Return [x, y] of the center of cell containing provided text 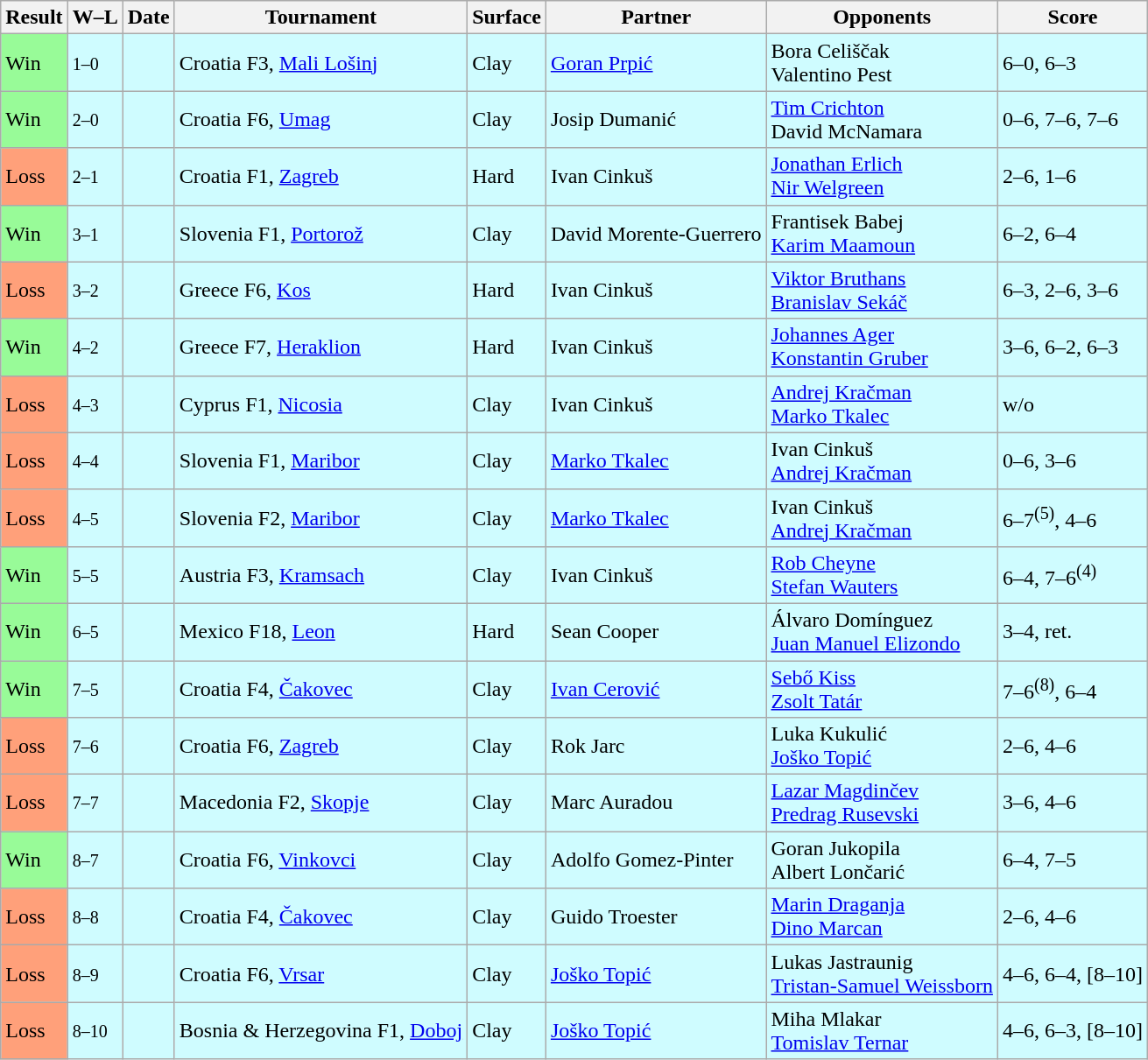
Luka Kukulić Joško Topić [882, 746]
Croatia F6, Zagreb [320, 746]
3–1 [95, 233]
Bosnia & Herzegovina F1, Doboj [320, 1031]
Rob Cheyne Stefan Wauters [882, 574]
6–2, 6–4 [1072, 233]
Tim Crichton David McNamara [882, 119]
Croatia F3, Mali Lošinj [320, 63]
2–1 [95, 177]
6–0, 6–3 [1072, 63]
Greece F6, Kos [320, 291]
3–6, 6–2, 6–3 [1072, 347]
Marin Draganja Dino Marcan [882, 917]
2–6, 1–6 [1072, 177]
Viktor Bruthans Branislav Sekáč [882, 291]
6–3, 2–6, 3–6 [1072, 291]
Sean Cooper [656, 632]
7–5 [95, 688]
Goran Prpić [656, 63]
Lazar Magdinčev Predrag Rusevski [882, 804]
Tournament [320, 18]
Austria F3, Kramsach [320, 574]
Slovenia F1, Maribor [320, 460]
4–3 [95, 404]
Cyprus F1, Nicosia [320, 404]
8–9 [95, 973]
7–6 [95, 746]
Opponents [882, 18]
Miha Mlakar Tomislav Ternar [882, 1031]
1–0 [95, 63]
w/o [1072, 404]
Guido Troester [656, 917]
8–7 [95, 860]
Slovenia F1, Portorož [320, 233]
3–2 [95, 291]
5–5 [95, 574]
8–10 [95, 1031]
Bora Celiščak Valentino Pest [882, 63]
Johannes Ager Konstantin Gruber [882, 347]
6–4, 7–5 [1072, 860]
Andrej Kračman Marko Tkalec [882, 404]
Surface [507, 18]
Josip Dumanić [656, 119]
7–7 [95, 804]
Sebő Kiss Zsolt Tatár [882, 688]
W–L [95, 18]
Result [34, 18]
3–4, ret. [1072, 632]
Ivan Cerović [656, 688]
Jonathan Erlich Nir Welgreen [882, 177]
Date [149, 18]
Mexico F18, Leon [320, 632]
Goran Jukopila Albert Lončarić [882, 860]
3–6, 4–6 [1072, 804]
4–4 [95, 460]
Croatia F6, Vrsar [320, 973]
Marc Auradou [656, 804]
2–0 [95, 119]
7–6(8), 6–4 [1072, 688]
David Morente-Guerrero [656, 233]
8–8 [95, 917]
Croatia F6, Vinkovci [320, 860]
0–6, 3–6 [1072, 460]
Álvaro Domínguez Juan Manuel Elizondo [882, 632]
Rok Jarc [656, 746]
Slovenia F2, Maribor [320, 518]
Croatia F6, Umag [320, 119]
Partner [656, 18]
4–6, 6–3, [8–10] [1072, 1031]
4–2 [95, 347]
4–5 [95, 518]
Lukas Jastraunig Tristan-Samuel Weissborn [882, 973]
6–5 [95, 632]
6–4, 7–6(4) [1072, 574]
Greece F7, Heraklion [320, 347]
Frantisek Babej Karim Maamoun [882, 233]
Macedonia F2, Skopje [320, 804]
Score [1072, 18]
Adolfo Gomez-Pinter [656, 860]
4–6, 6–4, [8–10] [1072, 973]
Croatia F1, Zagreb [320, 177]
6–7(5), 4–6 [1072, 518]
0–6, 7–6, 7–6 [1072, 119]
